Extract the [x, y] coordinate from the center of the cell holding the provided text.  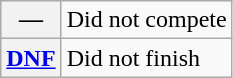
Did not finish [146, 58]
— [31, 20]
DNF [31, 58]
Did not compete [146, 20]
